For the text-containing cell, return its midpoint in (x, y) coordinate format. 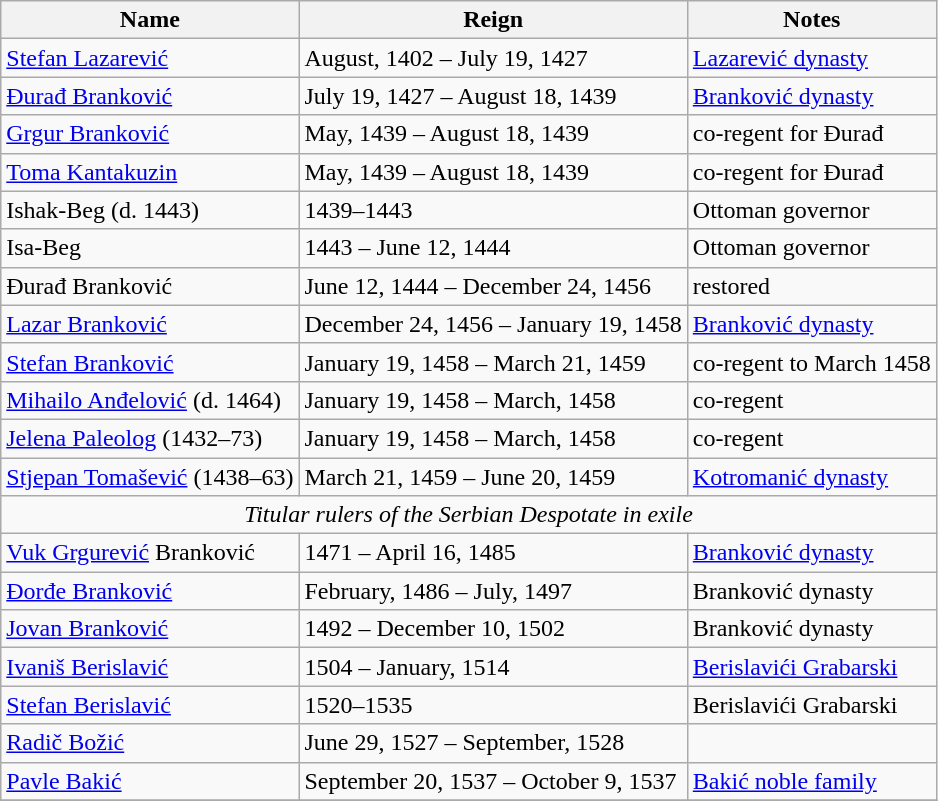
co-regent to March 1458 (812, 362)
Jelena Paleolog (1432–73) (150, 438)
Lazarević dynasty (812, 58)
Stefan Berislavić (150, 705)
Stefan Lazarević (150, 58)
December 24, 1456 – January 19, 1458 (493, 324)
1504 – January, 1514 (493, 667)
Reign (493, 20)
Stjepan Tomašević (1438–63) (150, 477)
Lazar Branković (150, 324)
June 29, 1527 – September, 1528 (493, 743)
1443 – June 12, 1444 (493, 248)
1439–1443 (493, 210)
February, 1486 – July, 1497 (493, 591)
Radič Božić (150, 743)
Mihailo Anđelović (d. 1464) (150, 400)
Name (150, 20)
restored (812, 286)
July 19, 1427 – August 18, 1439 (493, 96)
Ishak-Beg (d. 1443) (150, 210)
Notes (812, 20)
Kotromanić dynasty (812, 477)
Đorđe Branković (150, 591)
September 20, 1537 – October 9, 1537 (493, 781)
Toma Kantakuzin (150, 172)
Stefan Branković (150, 362)
1471 – April 16, 1485 (493, 553)
Titular rulers of the Serbian Despotate in exile (469, 515)
Jovan Branković (150, 629)
Grgur Branković (150, 134)
Vuk Grgurević Branković (150, 553)
Isa-Beg (150, 248)
Ivaniš Berislavić (150, 667)
August, 1402 – July 19, 1427 (493, 58)
Pavle Bakić (150, 781)
January 19, 1458 – March 21, 1459 (493, 362)
1492 – December 10, 1502 (493, 629)
Bakić noble family (812, 781)
March 21, 1459 – June 20, 1459 (493, 477)
1520–1535 (493, 705)
June 12, 1444 – December 24, 1456 (493, 286)
